Output the (x, y) coordinate of the center of the cell containing the given text.  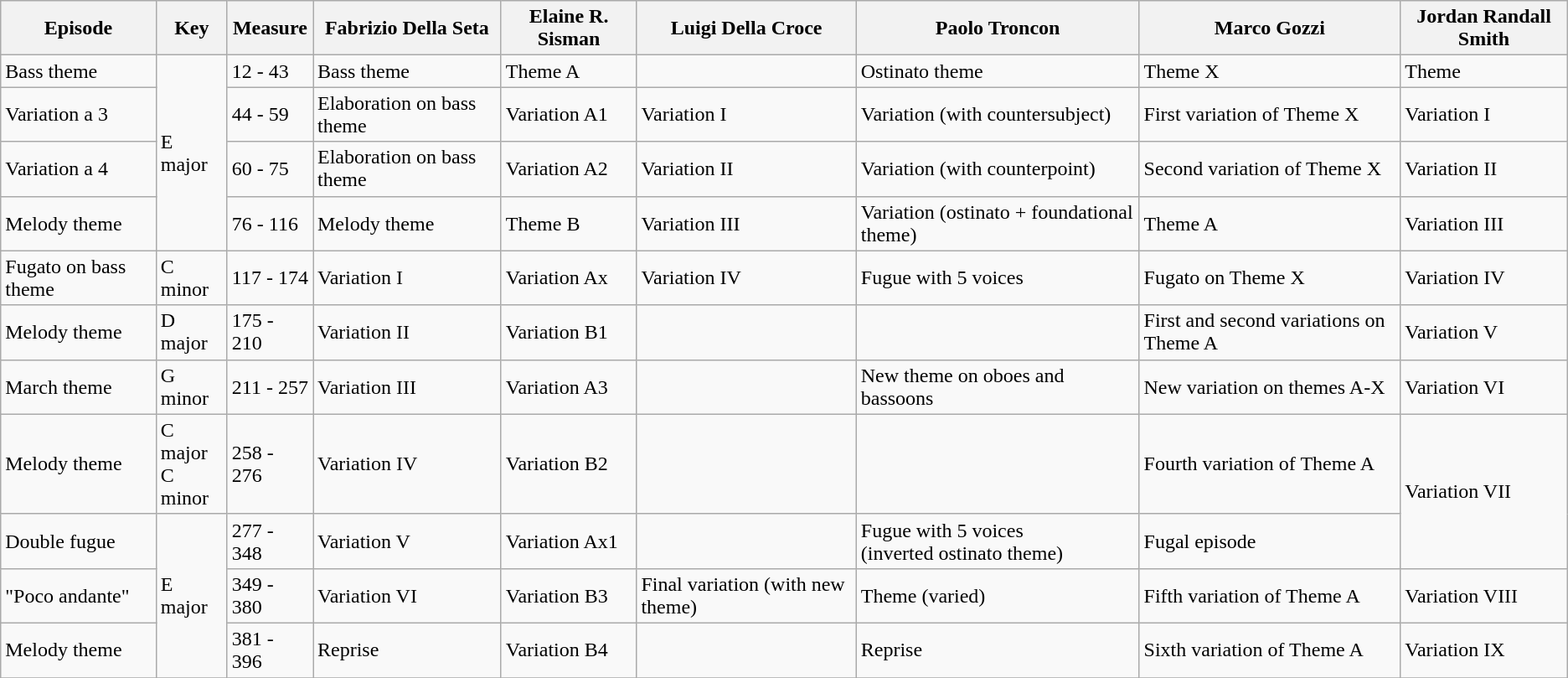
349 - 380 (270, 595)
Variation IX (1484, 650)
Variation VIII (1484, 595)
Ostinato theme (998, 71)
Fifth variation of Theme A (1270, 595)
Variation A1 (569, 114)
C minor (191, 278)
March theme (79, 387)
C majorC minor (191, 464)
Paolo Troncon (998, 28)
Fugato on Theme X (1270, 278)
175 - 210 (270, 332)
381 - 396 (270, 650)
Variation A3 (569, 387)
117 - 174 (270, 278)
Final variation (with new theme) (746, 595)
Variation Ax (569, 278)
Variation B1 (569, 332)
Fourth variation of Theme A (1270, 464)
Variation a 4 (79, 169)
12 - 43 (270, 71)
Variation Ax1 (569, 541)
44 - 59 (270, 114)
277 - 348 (270, 541)
D major (191, 332)
Luigi Della Croce (746, 28)
New theme on oboes and bassoons (998, 387)
Theme (varied) (998, 595)
Variation A2 (569, 169)
258 - 276 (270, 464)
76 - 116 (270, 223)
Measure (270, 28)
60 - 75 (270, 169)
Variation B2 (569, 464)
Fugato on bass theme (79, 278)
Fugue with 5 voices (998, 278)
Variation (with countersubject) (998, 114)
Fabrizio Della Seta (407, 28)
Theme X (1270, 71)
Variation (with counterpoint) (998, 169)
Second variation of Theme X (1270, 169)
G minor (191, 387)
Key (191, 28)
New variation on themes A-X (1270, 387)
Episode (79, 28)
211 - 257 (270, 387)
Double fugue (79, 541)
Variation B4 (569, 650)
Jordan Randall Smith (1484, 28)
Marco Gozzi (1270, 28)
Variation a 3 (79, 114)
Elaine R. Sisman (569, 28)
First and second variations on Theme A (1270, 332)
Sixth variation of Theme A (1270, 650)
First variation of Theme X (1270, 114)
Theme B (569, 223)
Theme (1484, 71)
Fugal episode (1270, 541)
"Poco andante" (79, 595)
Variation VII (1484, 491)
Variation B3 (569, 595)
Variation (ostinato + foundational theme) (998, 223)
Fugue with 5 voices(inverted ostinato theme) (998, 541)
